Determine the [x, y] coordinate at the center of the cell enclosing the given text.  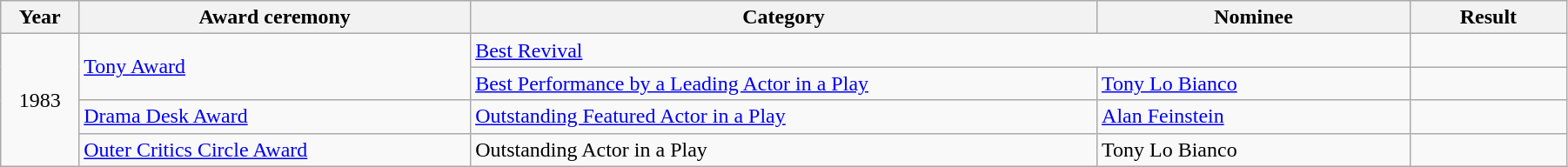
Outstanding Actor in a Play [784, 150]
Outstanding Featured Actor in a Play [784, 117]
Nominee [1254, 17]
Category [784, 17]
Best Performance by a Leading Actor in a Play [784, 83]
Tony Award [275, 67]
Drama Desk Award [275, 117]
Award ceremony [275, 17]
Outer Critics Circle Award [275, 150]
Result [1488, 17]
Best Revival [941, 50]
Alan Feinstein [1254, 117]
1983 [40, 100]
Year [40, 17]
